Scan for the cell matching the given text and deliver its [x, y] coordinate at center. 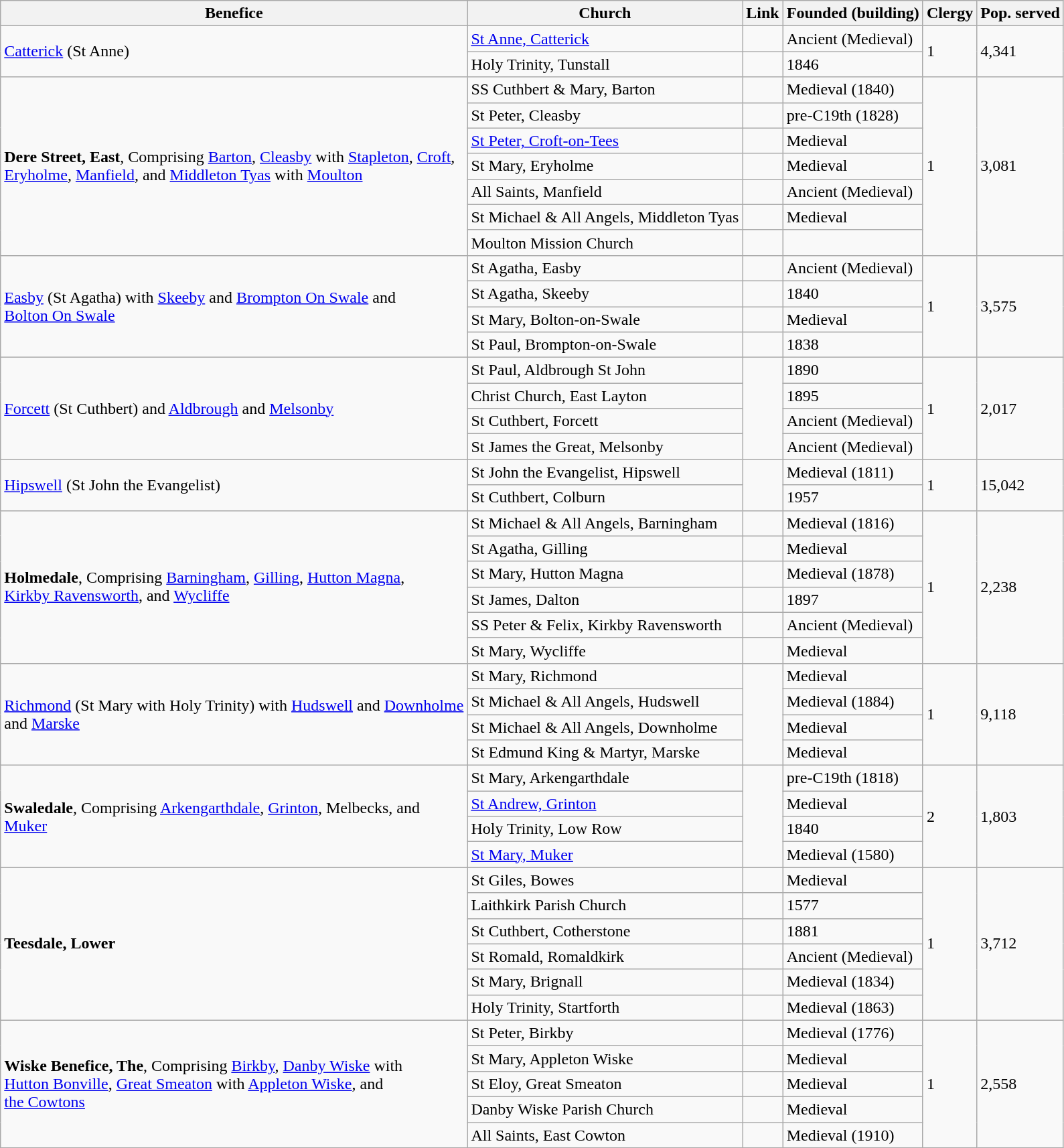
1895 [853, 396]
St Michael & All Angels, Downholme [605, 727]
Pop. served [1020, 13]
St Mary, Richmond [605, 676]
St Michael & All Angels, Hudswell [605, 701]
Swaledale, Comprising Arkengarthdale, Grinton, Melbecks, andMuker [234, 816]
St Mary, Wycliffe [605, 650]
St Cuthbert, Colburn [605, 498]
1577 [853, 906]
St Michael & All Angels, Barningham [605, 523]
St John the Evangelist, Hipswell [605, 472]
St Agatha, Skeeby [605, 293]
St Giles, Bowes [605, 880]
1890 [853, 370]
15,042 [1020, 485]
St Peter, Croft-on-Tees [605, 141]
Easby (St Agatha) with Skeeby and Brompton On Swale andBolton On Swale [234, 306]
St Agatha, Easby [605, 268]
pre-C19th (1828) [853, 115]
St Andrew, Grinton [605, 804]
Hipswell (St John the Evangelist) [234, 485]
SS Peter & Felix, Kirkby Ravensworth [605, 625]
Medieval (1811) [853, 472]
1846 [853, 64]
Medieval (1840) [853, 90]
Holy Trinity, Tunstall [605, 64]
St James, Dalton [605, 599]
Founded (building) [853, 13]
St Mary, Arkengarthdale [605, 778]
Moulton Mission Church [605, 242]
St Mary, Brignall [605, 982]
St Edmund King & Martyr, Marske [605, 753]
St Eloy, Great Smeaton [605, 1084]
Medieval (1776) [853, 1033]
St Mary, Eryholme [605, 166]
1,803 [1020, 816]
Catterick (St Anne) [234, 52]
St Romald, Romaldkirk [605, 956]
St Cuthbert, Cotherstone [605, 931]
All Saints, Manfield [605, 192]
Holmedale, Comprising Barningham, Gilling, Hutton Magna,Kirkby Ravensworth, and Wycliffe [234, 587]
Danby Wiske Parish Church [605, 1109]
Medieval (1816) [853, 523]
Medieval (1863) [853, 1007]
3,712 [1020, 944]
Clergy [949, 13]
Holy Trinity, Low Row [605, 829]
St Cuthbert, Forcett [605, 421]
St James the Great, Melsonby [605, 447]
Laithkirk Parish Church [605, 906]
4,341 [1020, 52]
Holy Trinity, Startforth [605, 1007]
1897 [853, 599]
Forcett (St Cuthbert) and Aldbrough and Melsonby [234, 409]
Richmond (St Mary with Holy Trinity) with Hudswell and Downholmeand Marske [234, 714]
2,558 [1020, 1084]
Medieval (1834) [853, 982]
Medieval (1580) [853, 855]
2,017 [1020, 409]
2,238 [1020, 587]
Medieval (1884) [853, 701]
St Paul, Brompton-on-Swale [605, 345]
Church [605, 13]
Teesdale, Lower [234, 944]
9,118 [1020, 714]
St Mary, Muker [605, 855]
St Peter, Birkby [605, 1033]
SS Cuthbert & Mary, Barton [605, 90]
2 [949, 816]
St Anne, Catterick [605, 39]
1881 [853, 931]
1957 [853, 498]
St Peter, Cleasby [605, 115]
Benefice [234, 13]
3,575 [1020, 306]
pre-C19th (1818) [853, 778]
St Mary, Hutton Magna [605, 574]
All Saints, East Cowton [605, 1135]
St Paul, Aldbrough St John [605, 370]
Link [763, 13]
St Michael & All Angels, Middleton Tyas [605, 217]
Wiske Benefice, The, Comprising Birkby, Danby Wiske withHutton Bonville, Great Smeaton with Appleton Wiske, andthe Cowtons [234, 1084]
St Mary, Bolton-on-Swale [605, 319]
Medieval (1878) [853, 574]
Dere Street, East, Comprising Barton, Cleasby with Stapleton, Croft,Eryholme, Manfield, and Middleton Tyas with Moulton [234, 166]
3,081 [1020, 166]
St Agatha, Gilling [605, 549]
St Mary, Appleton Wiske [605, 1058]
1838 [853, 345]
Christ Church, East Layton [605, 396]
Medieval (1910) [853, 1135]
